Scan for the cell matching the given text and deliver its [x, y] coordinate at center. 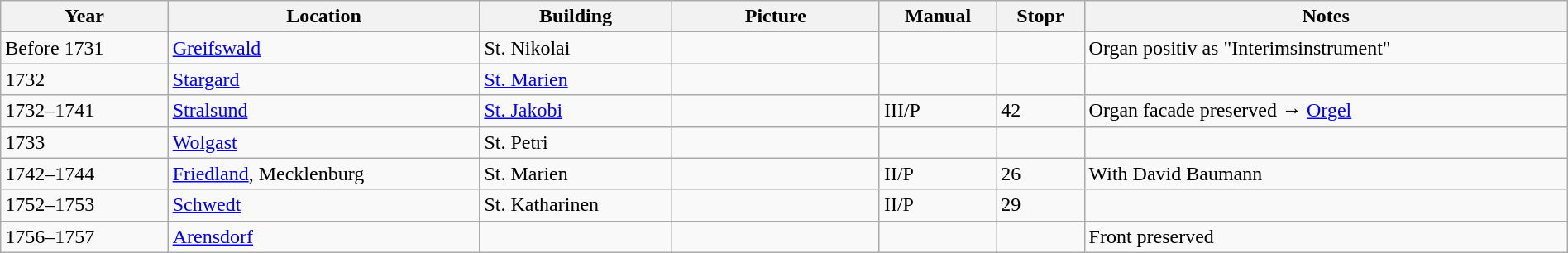
1756–1757 [84, 236]
Stargard [324, 79]
Picture [776, 17]
42 [1040, 111]
Stopr [1040, 17]
29 [1040, 205]
Building [576, 17]
Wolgast [324, 142]
Location [324, 17]
With David Baumann [1326, 174]
Front preserved [1326, 236]
1732–1741 [84, 111]
Year [84, 17]
III/P [938, 111]
Schwedt [324, 205]
St. Petri [576, 142]
St. Nikolai [576, 48]
26 [1040, 174]
1742–1744 [84, 174]
Organ facade preserved → Orgel [1326, 111]
St. Katharinen [576, 205]
1752–1753 [84, 205]
1732 [84, 79]
Greifswald [324, 48]
Friedland, Mecklenburg [324, 174]
Stralsund [324, 111]
Before 1731 [84, 48]
Arensdorf [324, 236]
Manual [938, 17]
Organ positiv as "Interimsinstrument" [1326, 48]
1733 [84, 142]
Notes [1326, 17]
St. Jakobi [576, 111]
